Provide the (X, Y) coordinate of the cell's center where the given text is located.  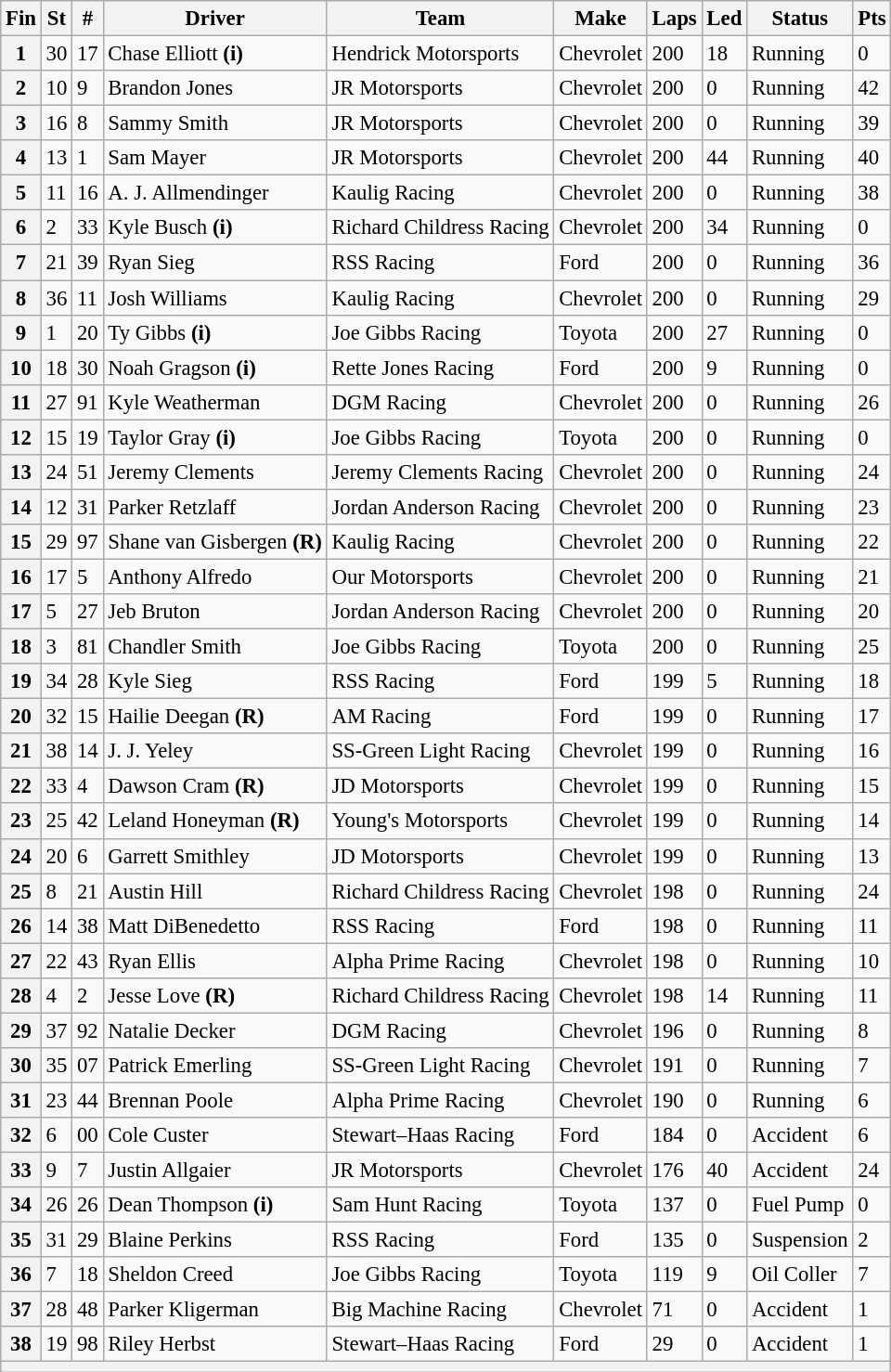
48 (87, 1310)
Anthony Alfredo (215, 576)
Blaine Perkins (215, 1240)
137 (674, 1205)
Jeremy Clements Racing (440, 472)
Shane van Gisbergen (R) (215, 542)
51 (87, 472)
Brandon Jones (215, 88)
Status (800, 19)
Brennan Poole (215, 1100)
Led (724, 19)
Chandler Smith (215, 647)
Kyle Weatherman (215, 402)
Natalie Decker (215, 1030)
190 (674, 1100)
Austin Hill (215, 891)
Ty Gibbs (i) (215, 332)
Hailie Deegan (R) (215, 717)
Matt DiBenedetto (215, 925)
Our Motorsports (440, 576)
Driver (215, 19)
Oil Coller (800, 1275)
Pts (872, 19)
Young's Motorsports (440, 822)
07 (87, 1066)
Taylor Gray (i) (215, 437)
Noah Gragson (i) (215, 368)
Justin Allgaier (215, 1171)
Laps (674, 19)
Chase Elliott (i) (215, 54)
81 (87, 647)
Dawson Cram (R) (215, 786)
92 (87, 1030)
Kyle Sieg (215, 681)
St (56, 19)
00 (87, 1135)
Cole Custer (215, 1135)
98 (87, 1345)
Sheldon Creed (215, 1275)
Jeremy Clements (215, 472)
Parker Retzlaff (215, 507)
Hendrick Motorsports (440, 54)
Jeb Bruton (215, 612)
71 (674, 1310)
91 (87, 402)
196 (674, 1030)
Make (600, 19)
Garrett Smithley (215, 856)
135 (674, 1240)
Rette Jones Racing (440, 368)
184 (674, 1135)
Team (440, 19)
Patrick Emerling (215, 1066)
Leland Honeyman (R) (215, 822)
A. J. Allmendinger (215, 193)
Fuel Pump (800, 1205)
Jesse Love (R) (215, 996)
Riley Herbst (215, 1345)
Sam Mayer (215, 158)
43 (87, 961)
AM Racing (440, 717)
191 (674, 1066)
Fin (21, 19)
Kyle Busch (i) (215, 227)
Josh Williams (215, 298)
97 (87, 542)
Dean Thompson (i) (215, 1205)
Big Machine Racing (440, 1310)
Ryan Sieg (215, 263)
Sam Hunt Racing (440, 1205)
Suspension (800, 1240)
# (87, 19)
Ryan Ellis (215, 961)
119 (674, 1275)
Sammy Smith (215, 123)
J. J. Yeley (215, 751)
176 (674, 1171)
Parker Kligerman (215, 1310)
